Identify which cell holds the provided text, then report its (x, y) central coordinate. 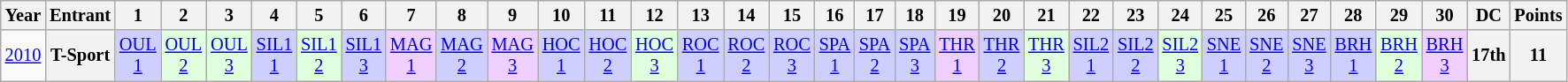
BRH3 (1445, 56)
3 (229, 15)
MAG2 (462, 56)
6 (364, 15)
7 (411, 15)
SPA3 (915, 56)
8 (462, 15)
SPA1 (835, 56)
SNE1 (1224, 56)
SIL13 (364, 56)
26 (1266, 15)
Year (23, 15)
Entrant (80, 15)
HOC3 (655, 56)
SNE2 (1266, 56)
27 (1309, 15)
ROC1 (701, 56)
OUL3 (229, 56)
29 (1399, 15)
ROC3 (792, 56)
2 (184, 15)
SIL23 (1180, 56)
21 (1046, 15)
28 (1354, 15)
18 (915, 15)
MAG3 (513, 56)
20 (1002, 15)
19 (957, 15)
BRH2 (1399, 56)
SIL12 (319, 56)
30 (1445, 15)
15 (792, 15)
4 (274, 15)
THR1 (957, 56)
25 (1224, 15)
SIL22 (1135, 56)
MAG1 (411, 56)
24 (1180, 15)
1 (138, 15)
17th (1488, 56)
17 (874, 15)
10 (561, 15)
HOC2 (609, 56)
9 (513, 15)
23 (1135, 15)
SNE3 (1309, 56)
OUL2 (184, 56)
SIL21 (1091, 56)
2010 (23, 56)
16 (835, 15)
5 (319, 15)
BRH1 (1354, 56)
HOC1 (561, 56)
THR2 (1002, 56)
ROC2 (747, 56)
14 (747, 15)
DC (1488, 15)
OUL1 (138, 56)
12 (655, 15)
13 (701, 15)
SPA2 (874, 56)
22 (1091, 15)
THR3 (1046, 56)
T-Sport (80, 56)
SIL11 (274, 56)
Points (1538, 15)
